Return (x, y) of the center of cell containing provided text 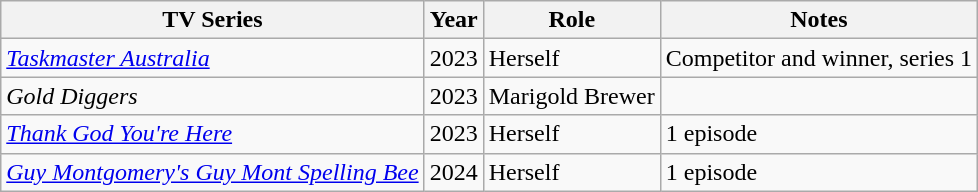
2024 (454, 172)
Role (572, 20)
Thank God You're Here (212, 134)
Year (454, 20)
Marigold Brewer (572, 96)
Gold Diggers (212, 96)
TV Series (212, 20)
Competitor and winner, series 1 (818, 58)
Guy Montgomery's Guy Mont Spelling Bee (212, 172)
Notes (818, 20)
Taskmaster Australia (212, 58)
